Capture the cell that displays the provided text and extract its [X, Y] central coordinate. 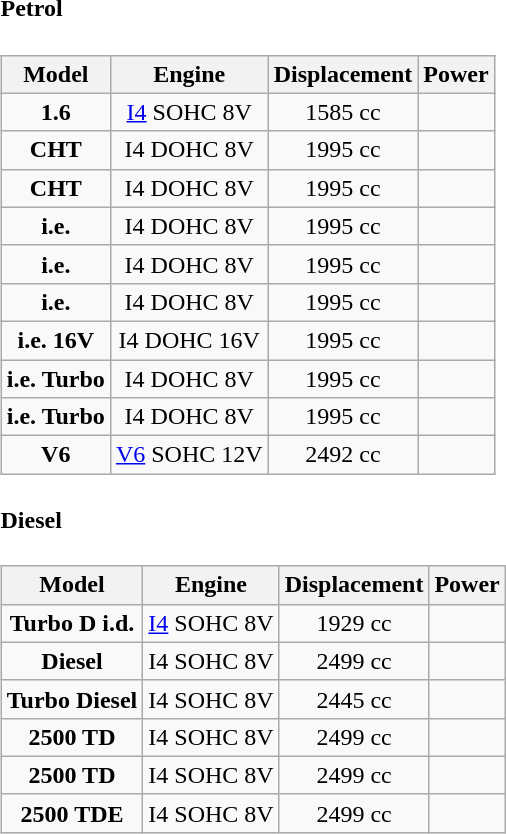
Diesel [72, 661]
Turbo Diesel [72, 699]
I4 DOHC 16V [189, 340]
Turbo D i.d. [72, 623]
1.6 [56, 112]
1585 cc [343, 112]
1929 cc [354, 623]
2492 cc [343, 455]
V6 SOHC 12V [189, 455]
i.e. 16V [56, 340]
2445 cc [354, 699]
2500 TDE [72, 813]
V6 [56, 455]
